For the text-containing cell, return its midpoint in (X, Y) coordinate format. 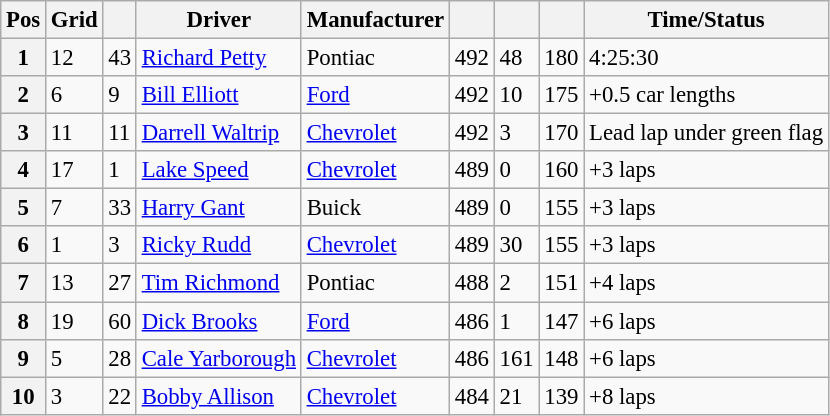
148 (562, 358)
Driver (218, 20)
180 (562, 58)
28 (120, 358)
Richard Petty (218, 58)
22 (120, 396)
21 (516, 396)
33 (120, 208)
147 (562, 321)
Cale Yarborough (218, 358)
+4 laps (706, 283)
Bill Elliott (218, 95)
12 (74, 58)
Ricky Rudd (218, 245)
Harry Gant (218, 208)
4:25:30 (706, 58)
Bobby Allison (218, 396)
488 (472, 283)
Pos (24, 20)
170 (562, 133)
484 (472, 396)
Lake Speed (218, 170)
Buick (375, 208)
Tim Richmond (218, 283)
139 (562, 396)
151 (562, 283)
30 (516, 245)
161 (516, 358)
Darrell Waltrip (218, 133)
+8 laps (706, 396)
Dick Brooks (218, 321)
17 (74, 170)
Grid (74, 20)
8 (24, 321)
+0.5 car lengths (706, 95)
4 (24, 170)
Manufacturer (375, 20)
Time/Status (706, 20)
43 (120, 58)
27 (120, 283)
Lead lap under green flag (706, 133)
13 (74, 283)
48 (516, 58)
60 (120, 321)
175 (562, 95)
160 (562, 170)
19 (74, 321)
